Output the (X, Y) coordinate of the center of the cell containing the given text.  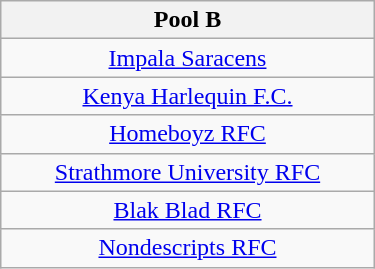
Kenya Harlequin F.C. (188, 96)
Blak Blad RFC (188, 210)
Nondescripts RFC (188, 248)
Homeboyz RFC (188, 134)
Pool B (188, 20)
Strathmore University RFC (188, 172)
Impala Saracens (188, 58)
